Scan for the cell matching the given text and deliver its [x, y] coordinate at center. 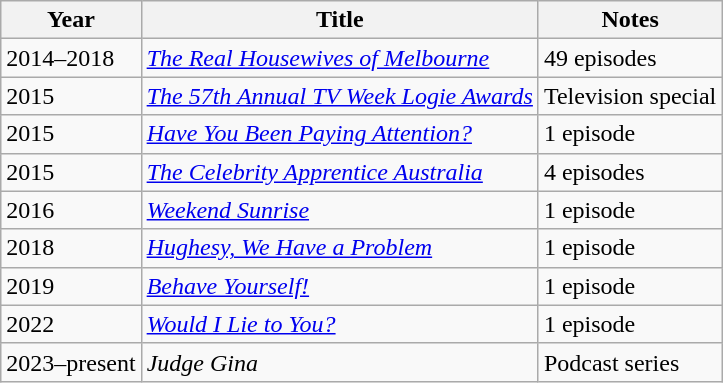
2016 [71, 210]
Have You Been Paying Attention? [340, 134]
4 episodes [630, 172]
Podcast series [630, 362]
Judge Gina [340, 362]
2019 [71, 286]
The 57th Annual TV Week Logie Awards [340, 96]
Hughesy, We Have a Problem [340, 248]
2023–present [71, 362]
49 episodes [630, 58]
2022 [71, 324]
Year [71, 20]
Notes [630, 20]
2014–2018 [71, 58]
Would I Lie to You? [340, 324]
Weekend Sunrise [340, 210]
Behave Yourself! [340, 286]
Title [340, 20]
The Real Housewives of Melbourne [340, 58]
2018 [71, 248]
The Celebrity Apprentice Australia [340, 172]
Television special [630, 96]
